Extract the (x, y) coordinate from the center of the cell holding the provided text.  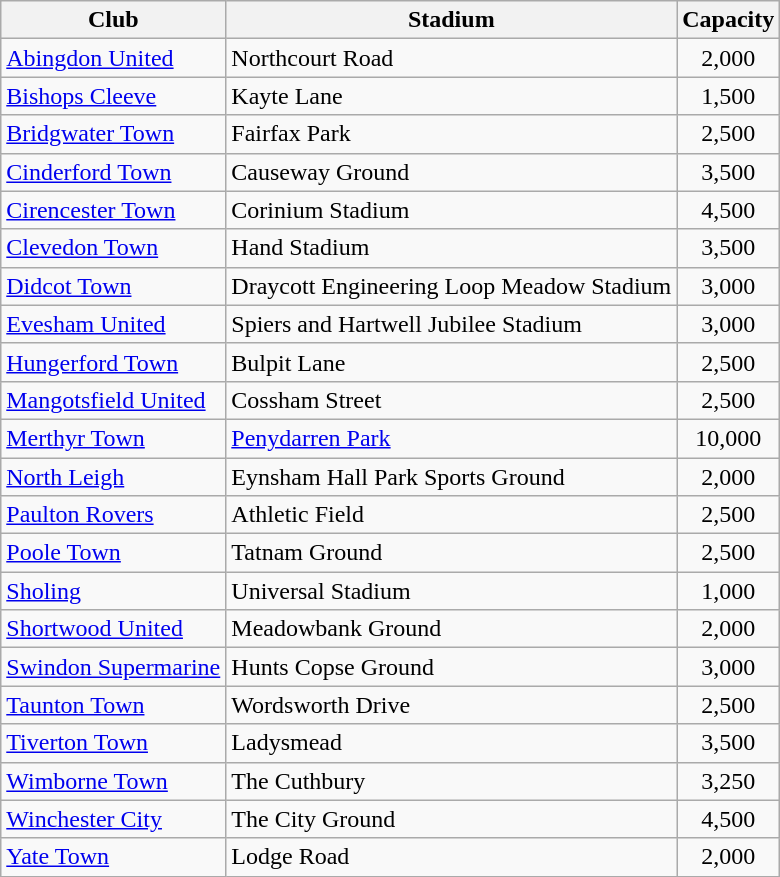
Tatnam Ground (452, 553)
10,000 (728, 438)
Stadium (452, 20)
Poole Town (114, 553)
Ladysmead (452, 743)
1,000 (728, 591)
North Leigh (114, 477)
Wordsworth Drive (452, 705)
Lodge Road (452, 857)
Shortwood United (114, 629)
Swindon Supermarine (114, 667)
Tiverton Town (114, 743)
1,500 (728, 96)
Clevedon Town (114, 248)
Universal Stadium (452, 591)
Cossham Street (452, 400)
Fairfax Park (452, 134)
Cinderford Town (114, 172)
Winchester City (114, 819)
Cirencester Town (114, 210)
Didcot Town (114, 286)
Paulton Rovers (114, 515)
Spiers and Hartwell Jubilee Stadium (452, 324)
Meadowbank Ground (452, 629)
Draycott Engineering Loop Meadow Stadium (452, 286)
The City Ground (452, 819)
Wimborne Town (114, 781)
Hunts Copse Ground (452, 667)
Evesham United (114, 324)
Penydarren Park (452, 438)
Eynsham Hall Park Sports Ground (452, 477)
Kayte Lane (452, 96)
Hand Stadium (452, 248)
Yate Town (114, 857)
Bishops Cleeve (114, 96)
Northcourt Road (452, 58)
Club (114, 20)
Sholing (114, 591)
Bridgwater Town (114, 134)
Bulpit Lane (452, 362)
Causeway Ground (452, 172)
Abingdon United (114, 58)
Merthyr Town (114, 438)
Corinium Stadium (452, 210)
Athletic Field (452, 515)
The Cuthbury (452, 781)
Capacity (728, 20)
Mangotsfield United (114, 400)
Taunton Town (114, 705)
3,250 (728, 781)
Hungerford Town (114, 362)
